Search for the cell housing the specified text and yield its (X, Y) center coordinate. 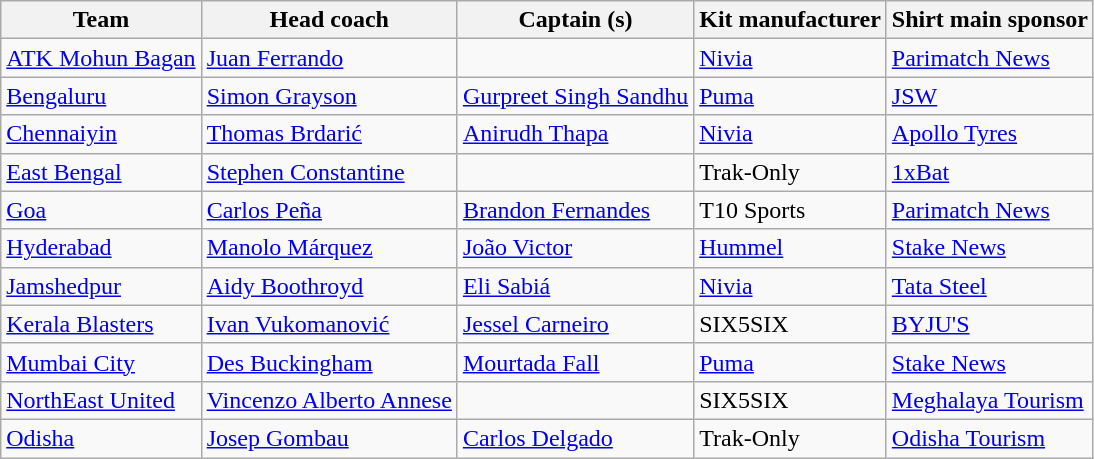
Tata Steel (990, 286)
ATK Mohun Bagan (101, 58)
Des Buckingham (329, 362)
Vincenzo Alberto Annese (329, 400)
Mourtada Fall (575, 362)
Aidy Boothroyd (329, 286)
Mumbai City (101, 362)
Team (101, 20)
Goa (101, 210)
Kit manufacturer (790, 20)
João Victor (575, 248)
Captain (s) (575, 20)
East Bengal (101, 172)
Head coach (329, 20)
Bengaluru (101, 96)
Chennaiyin (101, 134)
Apollo Tyres (990, 134)
T10 Sports (790, 210)
BYJU'S (990, 324)
Juan Ferrando (329, 58)
Hummel (790, 248)
Eli Sabiá (575, 286)
Ivan Vukomanović (329, 324)
Brandon Fernandes (575, 210)
Meghalaya Tourism (990, 400)
Josep Gombau (329, 438)
Hyderabad (101, 248)
Odisha Tourism (990, 438)
Manolo Márquez (329, 248)
Shirt main sponsor (990, 20)
Jessel Carneiro (575, 324)
1xBat (990, 172)
Odisha (101, 438)
Simon Grayson (329, 96)
Gurpreet Singh Sandhu (575, 96)
Anirudh Thapa (575, 134)
Jamshedpur (101, 286)
Thomas Brdarić (329, 134)
NorthEast United (101, 400)
Stephen Constantine (329, 172)
Carlos Peña (329, 210)
Kerala Blasters (101, 324)
JSW (990, 96)
Carlos Delgado (575, 438)
